Pinpoint the cell where the given text exists, returning its [x, y] midpoint coordinate. 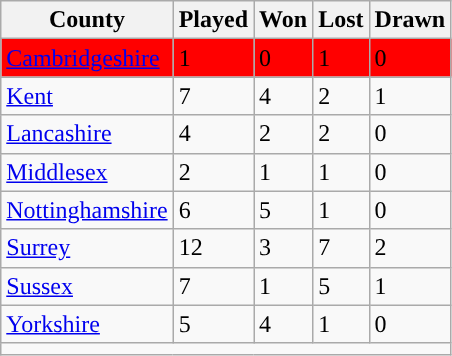
Lost [341, 20]
Yorkshire [87, 324]
6 [213, 210]
Sussex [87, 286]
Kent [87, 96]
Won [284, 20]
Surrey [87, 248]
Nottinghamshire [87, 210]
Cambridgeshire [87, 58]
3 [284, 248]
12 [213, 248]
Middlesex [87, 172]
Played [213, 20]
Drawn [410, 20]
County [87, 20]
Lancashire [87, 134]
